Determine the (x, y) coordinate at the center of the cell enclosing the given text.  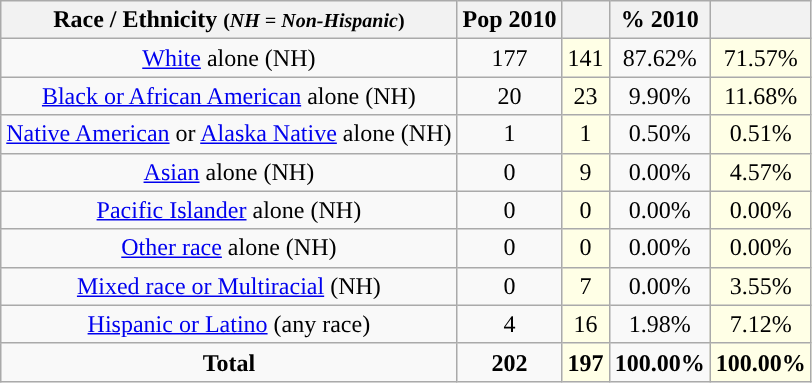
Pop 2010 (510, 20)
87.62% (660, 58)
Total (229, 362)
1.98% (660, 324)
3.55% (760, 286)
Native American or Alaska Native alone (NH) (229, 134)
4.57% (760, 172)
4 (510, 324)
Pacific Islander alone (NH) (229, 210)
Other race alone (NH) (229, 248)
0.50% (660, 134)
177 (510, 58)
16 (586, 324)
White alone (NH) (229, 58)
7.12% (760, 324)
Hispanic or Latino (any race) (229, 324)
23 (586, 96)
Asian alone (NH) (229, 172)
197 (586, 362)
9.90% (660, 96)
202 (510, 362)
0.51% (760, 134)
20 (510, 96)
11.68% (760, 96)
71.57% (760, 58)
Mixed race or Multiracial (NH) (229, 286)
141 (586, 58)
Race / Ethnicity (NH = Non-Hispanic) (229, 20)
Black or African American alone (NH) (229, 96)
9 (586, 172)
7 (586, 286)
% 2010 (660, 20)
